Pinpoint the cell where the given text exists, returning its [x, y] midpoint coordinate. 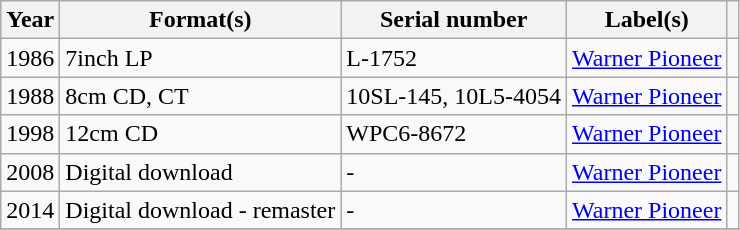
WPC6-8672 [454, 134]
Year [30, 20]
Digital download [200, 172]
Digital download - remaster [200, 210]
2014 [30, 210]
Label(s) [647, 20]
Serial number [454, 20]
1988 [30, 96]
7inch LP [200, 58]
1986 [30, 58]
1998 [30, 134]
L-1752 [454, 58]
8cm CD, CT [200, 96]
10SL-145, 10L5-4054 [454, 96]
2008 [30, 172]
12cm CD [200, 134]
Format(s) [200, 20]
